Capture the cell that displays the provided text and extract its (X, Y) central coordinate. 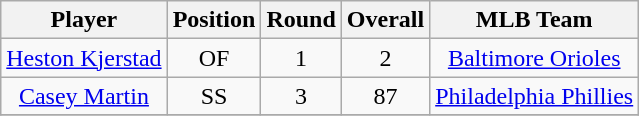
1 (301, 58)
2 (385, 58)
Heston Kjerstad (84, 58)
3 (301, 96)
Philadelphia Phillies (534, 96)
MLB Team (534, 20)
SS (214, 96)
Round (301, 20)
Position (214, 20)
87 (385, 96)
OF (214, 58)
Player (84, 20)
Baltimore Orioles (534, 58)
Casey Martin (84, 96)
Overall (385, 20)
